Pinpoint the cell where the given text exists, returning its [x, y] midpoint coordinate. 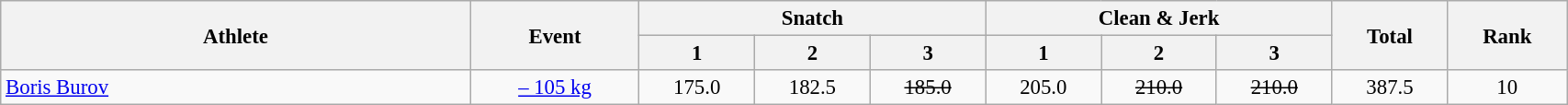
Total [1390, 35]
Rank [1507, 35]
10 [1507, 87]
185.0 [928, 87]
175.0 [697, 87]
Event [555, 35]
Snatch [812, 18]
387.5 [1390, 87]
205.0 [1043, 87]
Athlete [235, 35]
Clean & Jerk [1159, 18]
Boris Burov [235, 87]
– 105 kg [555, 87]
182.5 [813, 87]
